Return the [X, Y] coordinate for the center point of the cell that contains the specified text.  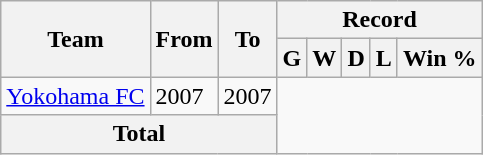
From [184, 39]
Win % [440, 58]
To [248, 39]
W [324, 58]
G [292, 58]
D [356, 58]
Record [380, 20]
L [384, 58]
Total [139, 134]
Team [76, 39]
Yokohama FC [76, 96]
